Output the (x, y) coordinate of the center of the cell containing the given text.  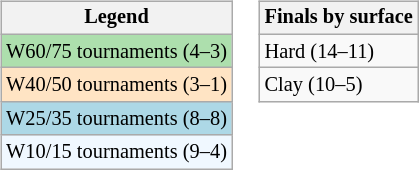
W40/50 tournaments (3–1) (116, 85)
W60/75 tournaments (4–3) (116, 51)
Clay (10–5) (339, 85)
W10/15 tournaments (9–4) (116, 152)
W25/35 tournaments (8–8) (116, 119)
Legend (116, 18)
Finals by surface (339, 18)
Hard (14–11) (339, 51)
